Scan for the cell matching the given text and deliver its (x, y) coordinate at center. 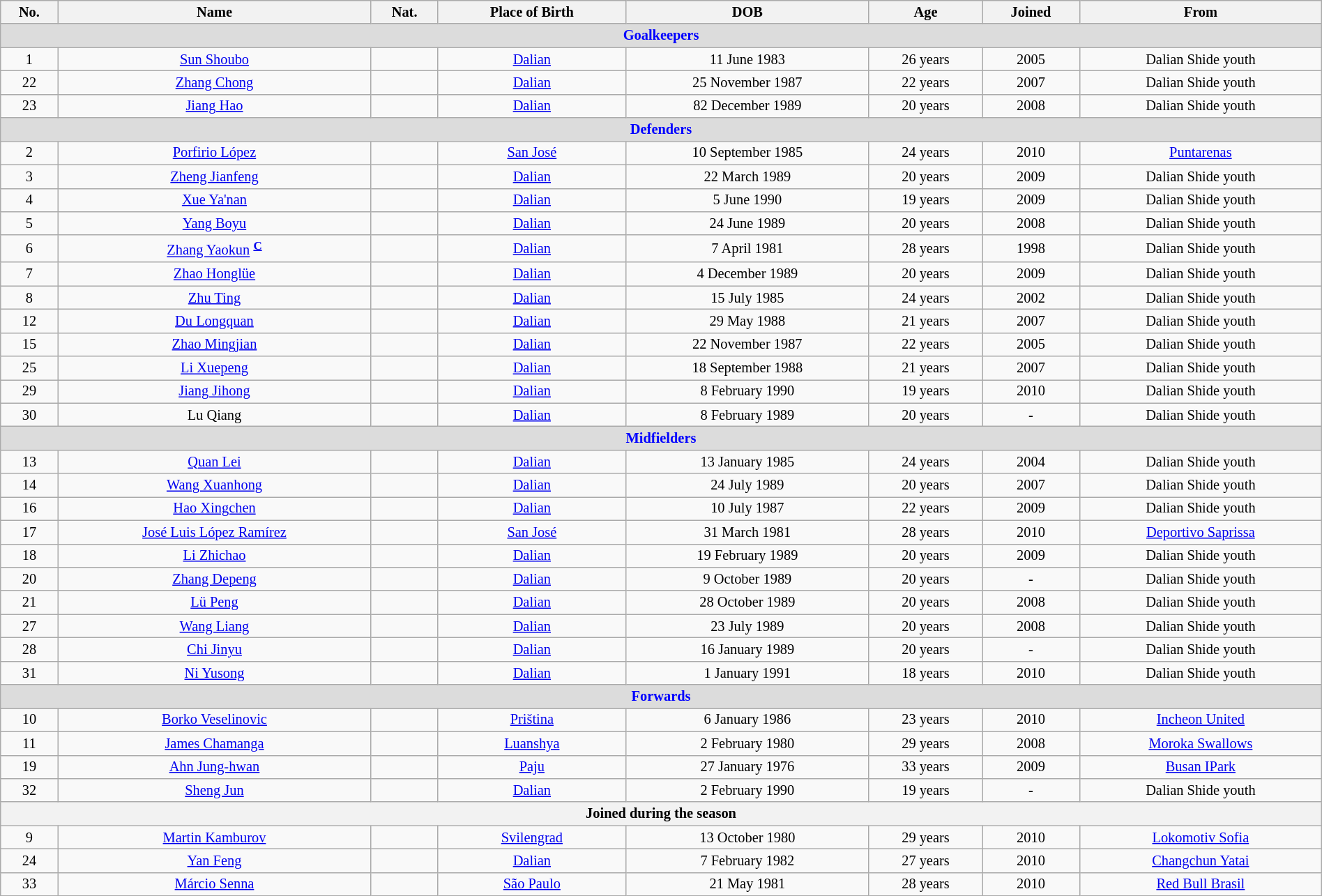
15 (29, 344)
24 July 1989 (747, 485)
Svilengrad (531, 837)
Forwards (661, 697)
Du Longquan (215, 321)
Red Bull Brasil (1201, 884)
21 (29, 602)
Sun Shoubo (215, 59)
Lü Peng (215, 602)
Midfielders (661, 438)
Paju (531, 767)
24 (29, 860)
1 January 1991 (747, 673)
Zheng Jianfeng (215, 176)
2004 (1031, 462)
23 years (925, 720)
19 February 1989 (747, 556)
13 (29, 462)
DOB (747, 12)
Zhang Depeng (215, 579)
Ahn Jung-hwan (215, 767)
Martin Kamburov (215, 837)
No. (29, 12)
7 (29, 274)
6 January 1986 (747, 720)
Zhu Ting (215, 298)
22 (29, 82)
25 (29, 367)
9 (29, 837)
23 (29, 106)
Yan Feng (215, 860)
2 February 1990 (747, 790)
10 July 1987 (747, 508)
Name (215, 12)
Priština (531, 720)
Lokomotiv Sofia (1201, 837)
27 years (925, 860)
Yang Boyu (215, 223)
22 March 1989 (747, 176)
28 October 1989 (747, 602)
11 (29, 743)
28 (29, 649)
James Chamanga (215, 743)
São Paulo (531, 884)
Luanshya (531, 743)
18 (29, 556)
Quan Lei (215, 462)
Incheon United (1201, 720)
Busan IPark (1201, 767)
7 April 1981 (747, 248)
Li Zhichao (215, 556)
33 years (925, 767)
3 (29, 176)
16 January 1989 (747, 649)
13 January 1985 (747, 462)
2 (29, 153)
Joined (1031, 12)
2 February 1980 (747, 743)
17 (29, 532)
Lu Qiang (215, 415)
Sheng Jun (215, 790)
1 (29, 59)
Chi Jinyu (215, 649)
1998 (1031, 248)
Zhao Mingjian (215, 344)
21 May 1981 (747, 884)
31 (29, 673)
Borko Veselinovic (215, 720)
11 June 1983 (747, 59)
4 (29, 200)
Zhang Chong (215, 82)
31 March 1981 (747, 532)
27 (29, 626)
20 (29, 579)
8 February 1990 (747, 391)
Nat. (404, 12)
Hao Xingchen (215, 508)
25 November 1987 (747, 82)
Joined during the season (661, 814)
Zhao Honglüe (215, 274)
Wang Liang (215, 626)
14 (29, 485)
29 (29, 391)
Changchun Yatai (1201, 860)
5 June 1990 (747, 200)
6 (29, 248)
From (1201, 12)
Wang Xuanhong (215, 485)
7 February 1982 (747, 860)
8 (29, 298)
José Luis López Ramírez (215, 532)
Li Xuepeng (215, 367)
82 December 1989 (747, 106)
Deportivo Saprissa (1201, 532)
Márcio Senna (215, 884)
5 (29, 223)
10 September 1985 (747, 153)
27 January 1976 (747, 767)
19 (29, 767)
4 December 1989 (747, 274)
13 October 1980 (747, 837)
Defenders (661, 130)
23 July 1989 (747, 626)
Puntarenas (1201, 153)
9 October 1989 (747, 579)
18 years (925, 673)
Goalkeepers (661, 36)
Jiang Jihong (215, 391)
Xue Ya'nan (215, 200)
10 (29, 720)
22 November 1987 (747, 344)
16 (29, 508)
12 (29, 321)
24 June 1989 (747, 223)
15 July 1985 (747, 298)
Porfirio López (215, 153)
33 (29, 884)
8 February 1989 (747, 415)
Ni Yusong (215, 673)
26 years (925, 59)
Zhang Yaokun C (215, 248)
30 (29, 415)
32 (29, 790)
Age (925, 12)
Jiang Hao (215, 106)
18 September 1988 (747, 367)
Moroka Swallows (1201, 743)
29 May 1988 (747, 321)
2002 (1031, 298)
Place of Birth (531, 12)
